Capture the cell that displays the provided text and extract its (X, Y) central coordinate. 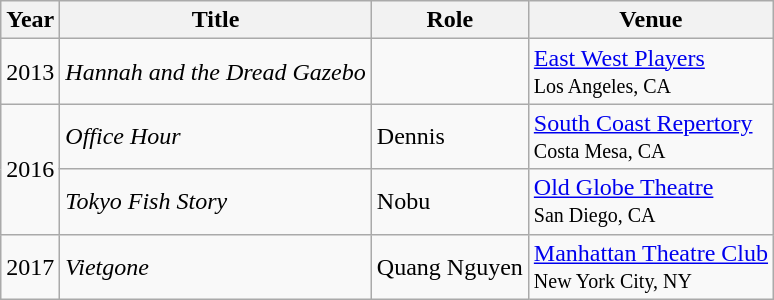
2013 (30, 72)
Year (30, 20)
2016 (30, 169)
East West Players Los Angeles, CA (650, 72)
Venue (650, 20)
Hannah and the Dread Gazebo (216, 72)
Tokyo Fish Story (216, 202)
South Coast Repertory Costa Mesa, CA (650, 136)
2017 (30, 266)
Dennis (450, 136)
Title (216, 20)
Role (450, 20)
Manhattan Theatre Club New York City, NY (650, 266)
Nobu (450, 202)
Old Globe Theatre San Diego, CA (650, 202)
Quang Nguyen (450, 266)
Vietgone (216, 266)
Office Hour (216, 136)
